Scan for the cell matching the given text and deliver its (X, Y) coordinate at center. 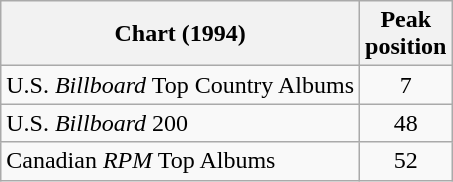
48 (406, 123)
U.S. Billboard 200 (180, 123)
Canadian RPM Top Albums (180, 161)
U.S. Billboard Top Country Albums (180, 85)
52 (406, 161)
7 (406, 85)
Chart (1994) (180, 34)
Peakposition (406, 34)
